Scan for the cell matching the given text and deliver its (X, Y) coordinate at center. 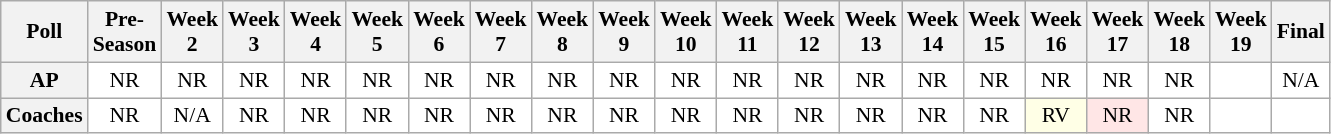
Week16 (1056, 32)
Week9 (624, 32)
Poll (44, 32)
Week13 (871, 32)
Week3 (254, 32)
Week15 (994, 32)
Week17 (1118, 32)
Week7 (501, 32)
Coaches (44, 116)
Pre-Season (125, 32)
Week8 (562, 32)
Week12 (809, 32)
Week19 (1241, 32)
Final (1301, 32)
Week10 (686, 32)
RV (1056, 116)
Week14 (933, 32)
Week6 (439, 32)
AP (44, 80)
Week4 (316, 32)
Week11 (748, 32)
Week5 (377, 32)
Week2 (192, 32)
Week18 (1179, 32)
